Pinpoint the cell where the given text exists, returning its (x, y) midpoint coordinate. 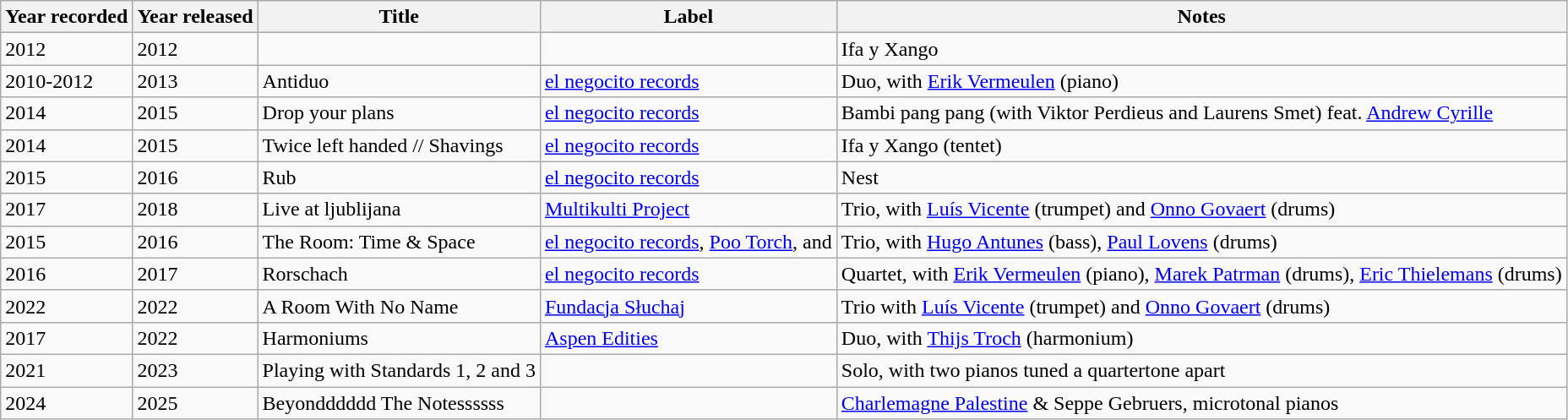
Ifa y Xango (1201, 49)
Bambi pang pang (with Viktor Perdieus and Laurens Smet) feat. Andrew Cyrille (1201, 113)
2021 (67, 370)
Fundacja Słuchaj (688, 306)
Multikulti Project (688, 210)
Trio, with Hugo Antunes (bass), Paul Lovens (drums) (1201, 242)
2023 (195, 370)
Notes (1201, 17)
Charlemagne Palestine & Seppe Gebruers, microtonal pianos (1201, 403)
Duo, with Erik Vermeulen (piano) (1201, 81)
Quartet, with Erik Vermeulen (piano), Marek Patrman (drums), Eric Thielemans (drums) (1201, 274)
Drop your plans (399, 113)
Rub (399, 177)
el negocito records, Poo Torch, and (688, 242)
Solo, with two pianos tuned a quartertone apart (1201, 370)
Twice left handed // Shavings (399, 145)
Label (688, 17)
Live at ljublijana (399, 210)
Playing with Standards 1, 2 and 3 (399, 370)
2025 (195, 403)
2018 (195, 210)
A Room With No Name (399, 306)
Aspen Edities (688, 338)
2013 (195, 81)
Beyondddddd The Notessssss (399, 403)
Harmoniums (399, 338)
2010-2012 (67, 81)
Trio, with Luís Vicente (trumpet) and Onno Govaert (drums) (1201, 210)
Nest (1201, 177)
Antiduo (399, 81)
2024 (67, 403)
Ifa y Xango (tentet) (1201, 145)
Rorschach (399, 274)
Trio with Luís Vicente (trumpet) and Onno Govaert (drums) (1201, 306)
Duo, with Thijs Troch (harmonium) (1201, 338)
Year recorded (67, 17)
Title (399, 17)
The Room: Time & Space (399, 242)
Year released (195, 17)
